From the cell containing the given text, extract its center point as [x, y] coordinate. 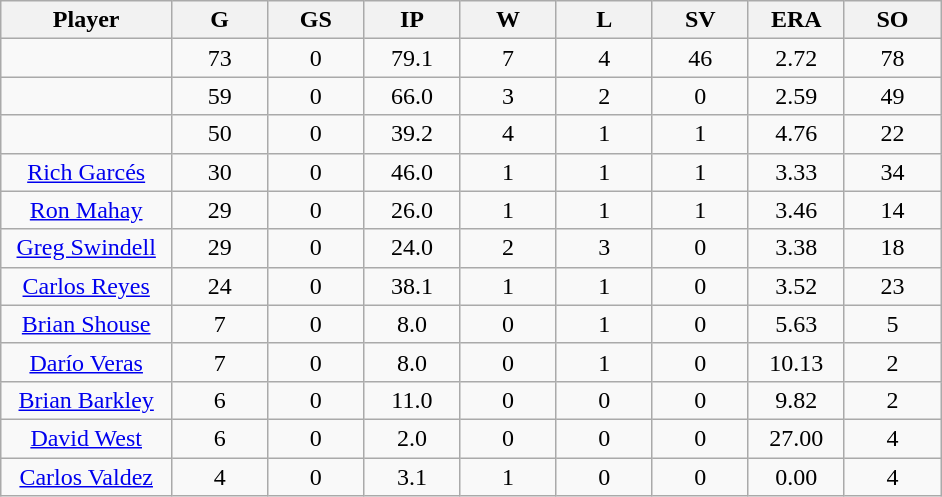
10.13 [796, 362]
30 [220, 172]
78 [892, 58]
SV [700, 20]
73 [220, 58]
4.76 [796, 134]
W [508, 20]
Greg Swindell [86, 248]
39.2 [412, 134]
2.72 [796, 58]
David West [86, 438]
3.1 [412, 477]
IP [412, 20]
Player [86, 20]
23 [892, 286]
11.0 [412, 400]
SO [892, 20]
ERA [796, 20]
49 [892, 96]
5 [892, 324]
3.52 [796, 286]
46.0 [412, 172]
22 [892, 134]
38.1 [412, 286]
Darío Veras [86, 362]
G [220, 20]
24.0 [412, 248]
24 [220, 286]
Ron Mahay [86, 210]
27.00 [796, 438]
5.63 [796, 324]
GS [316, 20]
Carlos Valdez [86, 477]
79.1 [412, 58]
Brian Barkley [86, 400]
66.0 [412, 96]
3.33 [796, 172]
34 [892, 172]
50 [220, 134]
59 [220, 96]
3.38 [796, 248]
Brian Shouse [86, 324]
0.00 [796, 477]
Carlos Reyes [86, 286]
L [604, 20]
26.0 [412, 210]
9.82 [796, 400]
2.0 [412, 438]
14 [892, 210]
3.46 [796, 210]
Rich Garcés [86, 172]
18 [892, 248]
46 [700, 58]
2.59 [796, 96]
